Determine the [x, y] coordinate at the center of the cell enclosing the given text.  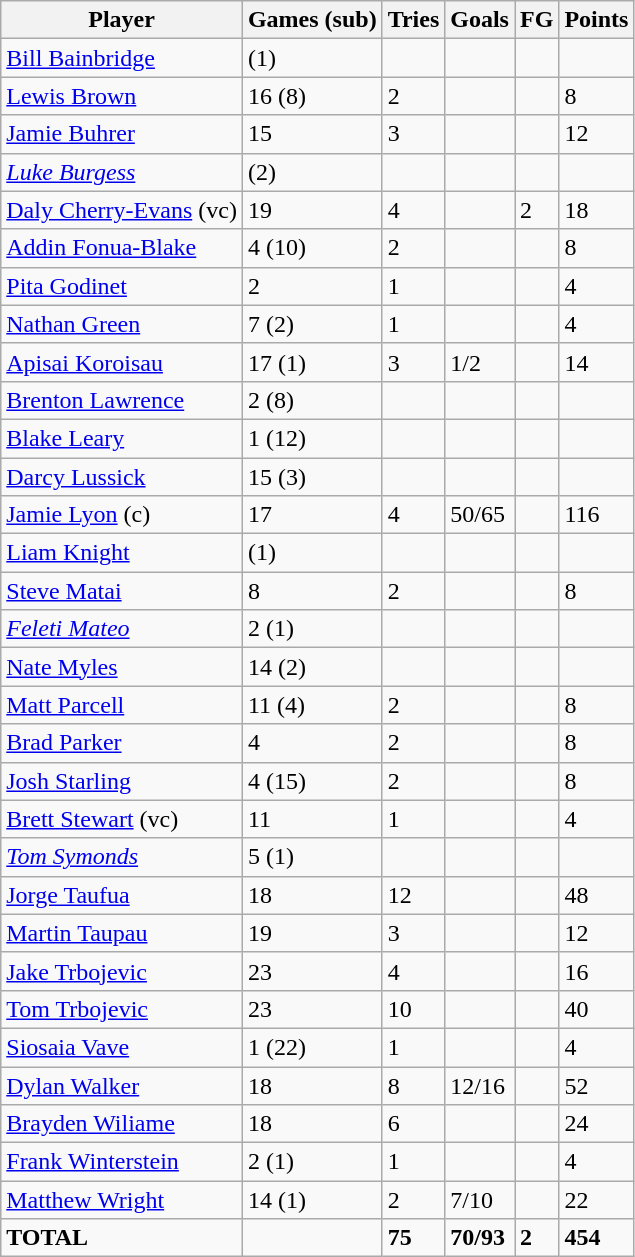
Blake Leary [122, 438]
52 [596, 1085]
14 (2) [312, 667]
116 [596, 515]
22 [596, 1200]
15 (3) [312, 477]
1/2 [480, 362]
1 (22) [312, 1047]
14 (1) [312, 1200]
70/93 [480, 1238]
Brett Stewart (vc) [122, 819]
50/65 [480, 515]
16 (8) [312, 96]
(2) [312, 172]
1 (12) [312, 438]
48 [596, 895]
Player [122, 20]
6 [414, 1124]
4 (15) [312, 781]
11 [312, 819]
Addin Fonua-Blake [122, 248]
Tom Trbojevic [122, 1009]
Matt Parcell [122, 705]
Games (sub) [312, 20]
16 [596, 971]
24 [596, 1124]
Martin Taupau [122, 933]
17 (1) [312, 362]
Points [596, 20]
Jake Trbojevic [122, 971]
Jamie Lyon (c) [122, 515]
454 [596, 1238]
Goals [480, 20]
14 [596, 362]
Jorge Taufua [122, 895]
Brad Parker [122, 743]
Siosaia Vave [122, 1047]
12/16 [480, 1085]
FG [536, 20]
Tries [414, 20]
Steve Matai [122, 591]
5 (1) [312, 857]
Pita Godinet [122, 286]
Lewis Brown [122, 96]
Feleti Mateo [122, 629]
Brenton Lawrence [122, 400]
17 [312, 515]
Matthew Wright [122, 1200]
Nathan Green [122, 324]
4 (10) [312, 248]
Jamie Buhrer [122, 134]
2 (8) [312, 400]
Frank Winterstein [122, 1162]
Brayden Wiliame [122, 1124]
Apisai Koroisau [122, 362]
10 [414, 1009]
Josh Starling [122, 781]
7 (2) [312, 324]
Liam Knight [122, 553]
11 (4) [312, 705]
75 [414, 1238]
40 [596, 1009]
TOTAL [122, 1238]
Tom Symonds [122, 857]
Bill Bainbridge [122, 58]
Darcy Lussick [122, 477]
Luke Burgess [122, 172]
Daly Cherry-Evans (vc) [122, 210]
7/10 [480, 1200]
Dylan Walker [122, 1085]
Nate Myles [122, 667]
15 [312, 134]
